Detect which cell encompasses the target text, then output its [X, Y] center coordinate. 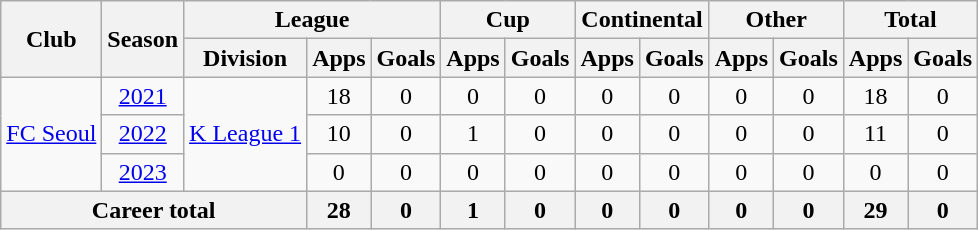
11 [875, 134]
K League 1 [246, 134]
Season [143, 39]
Other [776, 20]
Division [246, 58]
Continental [642, 20]
Career total [154, 210]
29 [875, 210]
2021 [143, 96]
League [312, 20]
2022 [143, 134]
FC Seoul [52, 134]
2023 [143, 172]
Club [52, 39]
28 [339, 210]
Cup [508, 20]
10 [339, 134]
Total [910, 20]
